Output the [x, y] coordinate of the center of the cell containing the given text.  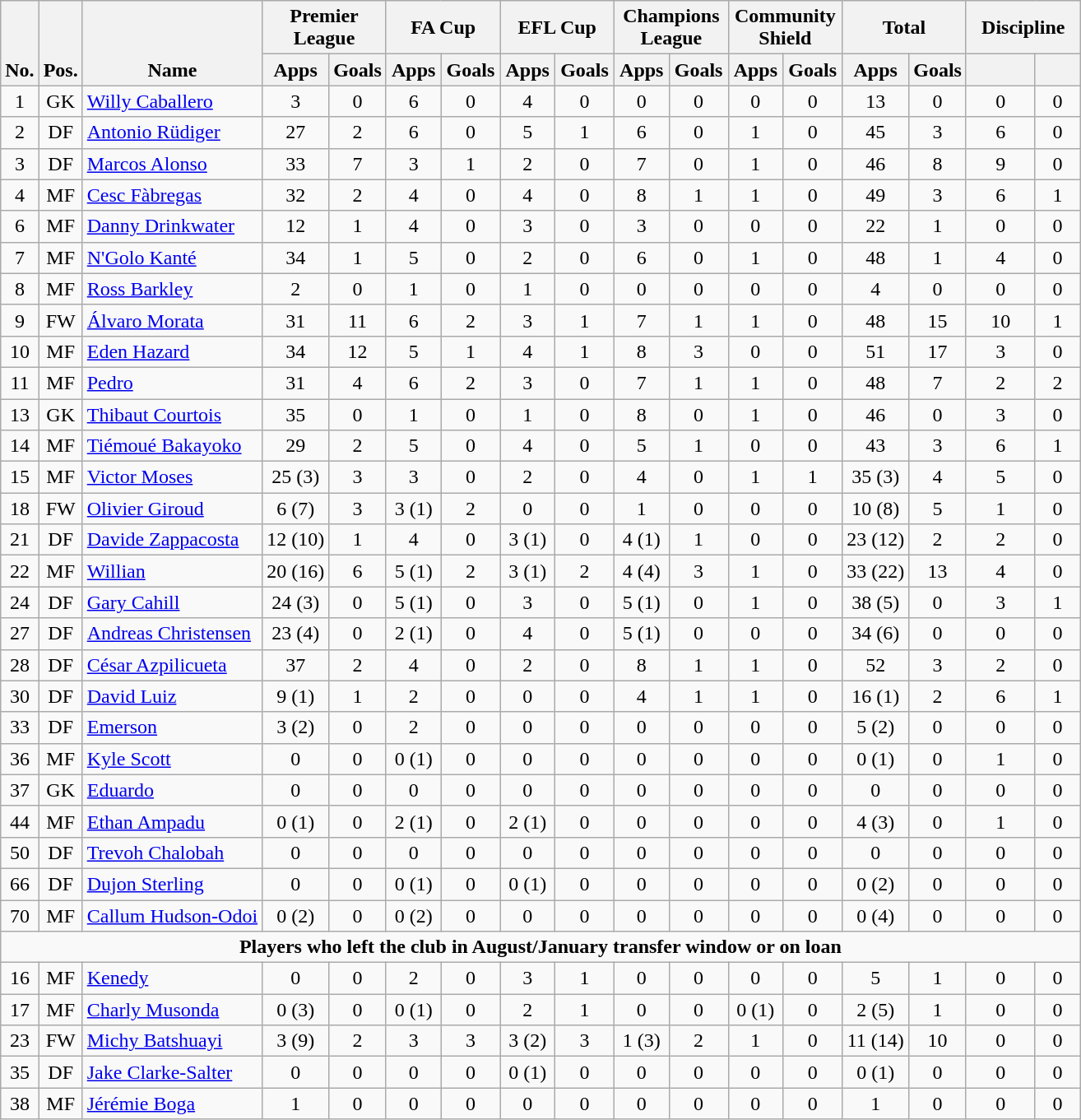
30 [20, 696]
24 [20, 602]
EFL Cup [558, 28]
Players who left the club in August/January transfer window or on loan [540, 947]
1 (3) [642, 1041]
FA Cup [443, 28]
Cesc Fàbregas [172, 195]
5 (2) [875, 727]
Gary Cahill [172, 602]
No. [20, 43]
Dujon Sterling [172, 884]
Eduardo [172, 790]
Callum Hudson-Odoi [172, 916]
0 (3) [296, 1010]
Pedro [172, 383]
28 [20, 665]
32 [296, 195]
Álvaro Morata [172, 320]
23 [20, 1041]
N'Golo Kanté [172, 258]
Davide Zappacosta [172, 540]
16 (1) [875, 696]
Ross Barkley [172, 289]
Thibaut Courtois [172, 414]
50 [20, 853]
66 [20, 884]
38 [20, 1104]
11 (14) [875, 1041]
Andreas Christensen [172, 634]
33 (22) [875, 571]
Kyle Scott [172, 759]
Antonio Rüdiger [172, 132]
4 (3) [875, 821]
Total [905, 28]
45 [875, 132]
10 (8) [875, 509]
51 [875, 351]
César Azpilicueta [172, 665]
34 (6) [875, 634]
Willy Caballero [172, 101]
36 [20, 759]
4 (1) [642, 540]
Jérémie Boga [172, 1104]
9 (1) [296, 696]
Michy Batshuayi [172, 1041]
20 (16) [296, 571]
2 (5) [875, 1010]
3 (9) [296, 1041]
Victor Moses [172, 477]
29 [296, 446]
38 (5) [875, 602]
23 (4) [296, 634]
Willian [172, 571]
Community Shield [785, 28]
43 [875, 446]
6 (7) [296, 509]
21 [20, 540]
Marcos Alonso [172, 164]
Emerson [172, 727]
49 [875, 195]
70 [20, 916]
18 [20, 509]
Jake Clarke-Salter [172, 1072]
16 [20, 978]
52 [875, 665]
Olivier Giroud [172, 509]
Ethan Ampadu [172, 821]
Pos. [61, 43]
24 (3) [296, 602]
Trevoh Chalobah [172, 853]
Eden Hazard [172, 351]
David Luiz [172, 696]
Premier League [324, 28]
23 (12) [875, 540]
Kenedy [172, 978]
25 (3) [296, 477]
0 (4) [875, 916]
35 (3) [875, 477]
Tiémoué Bakayoko [172, 446]
Charly Musonda [172, 1010]
Discipline [1023, 28]
4 (4) [642, 571]
12 (10) [296, 540]
14 [20, 446]
Champions League [671, 28]
Name [172, 43]
44 [20, 821]
Danny Drinkwater [172, 226]
